Detect which cell encompasses the target text, then output its (x, y) center coordinate. 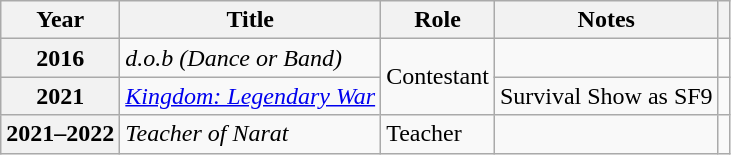
2021 (60, 96)
Teacher of Narat (250, 134)
2016 (60, 58)
Notes (606, 20)
Year (60, 20)
Role (438, 20)
d.o.b (Dance or Band) (250, 58)
Kingdom: Legendary War (250, 96)
Title (250, 20)
2021–2022 (60, 134)
Survival Show as SF9 (606, 96)
Teacher (438, 134)
Contestant (438, 77)
